From the cell containing the given text, extract its center point as (x, y) coordinate. 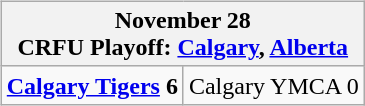
Calgary Tigers 6 (92, 85)
November 28CRFU Playoff: Calgary, Alberta (182, 34)
Calgary YMCA 0 (274, 85)
